From the cell containing the given text, extract its center point as (X, Y) coordinate. 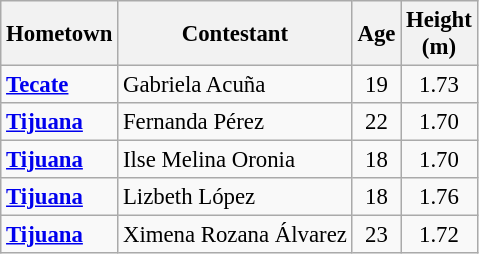
19 (376, 85)
Lizbeth López (236, 197)
Age (376, 34)
22 (376, 122)
1.73 (439, 85)
Tecate (60, 85)
Gabriela Acuña (236, 85)
Height (m) (439, 34)
Ilse Melina Oronia (236, 160)
Fernanda Pérez (236, 122)
Hometown (60, 34)
1.76 (439, 197)
23 (376, 235)
1.72 (439, 235)
Ximena Rozana Álvarez (236, 235)
Contestant (236, 34)
